Search for the cell housing the specified text and yield its [X, Y] center coordinate. 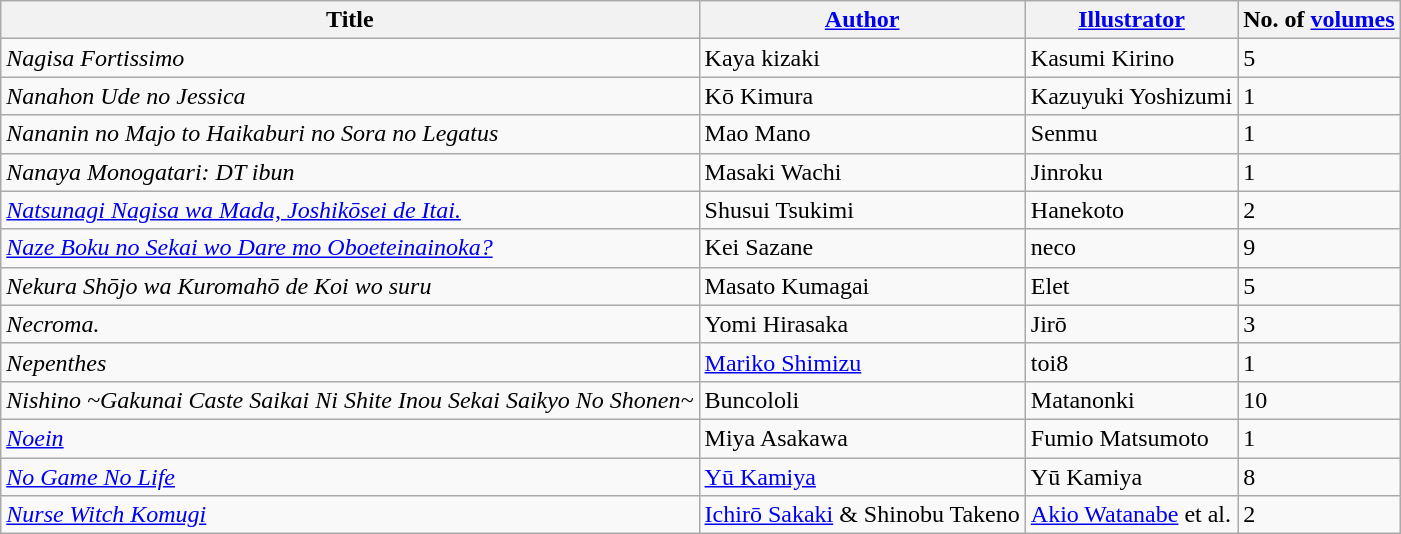
Elet [1131, 286]
Nishino ~Gakunai Caste Saikai Ni Shite Inou Sekai Saikyo No Shonen~ [350, 400]
10 [1319, 400]
Mao Mano [862, 134]
Necroma. [350, 324]
Noein [350, 438]
Kō Kimura [862, 96]
Masato Kumagai [862, 286]
Kaya kizaki [862, 58]
neco [1131, 248]
Illustrator [1131, 20]
Buncololi [862, 400]
Nanaya Monogatari: DT ibun [350, 172]
Mariko Shimizu [862, 362]
8 [1319, 477]
Shusui Tsukimi [862, 210]
Miya Asakawa [862, 438]
Kei Sazane [862, 248]
Matanonki [1131, 400]
Nanahon Ude no Jessica [350, 96]
Jirō [1131, 324]
Akio Watanabe et al. [1131, 515]
Nekura Shōjo wa Kuromahō de Koi wo suru [350, 286]
Nepenthes [350, 362]
No Game No Life [350, 477]
toi8 [1131, 362]
Jinroku [1131, 172]
Nananin no Majo to Haikaburi no Sora no Legatus [350, 134]
Fumio Matsumoto [1131, 438]
Natsunagi Nagisa wa Mada, Joshikōsei de Itai. [350, 210]
Kazuyuki Yoshizumi [1131, 96]
Nagisa Fortissimo [350, 58]
9 [1319, 248]
Author [862, 20]
Title [350, 20]
Masaki Wachi [862, 172]
Kasumi Kirino [1131, 58]
Yomi Hirasaka [862, 324]
Naze Boku no Sekai wo Dare mo Oboeteinainoka? [350, 248]
No. of volumes [1319, 20]
Hanekoto [1131, 210]
Nurse Witch Komugi [350, 515]
3 [1319, 324]
Senmu [1131, 134]
Ichirō Sakaki & Shinobu Takeno [862, 515]
